Return [x, y] of the center of cell containing provided text 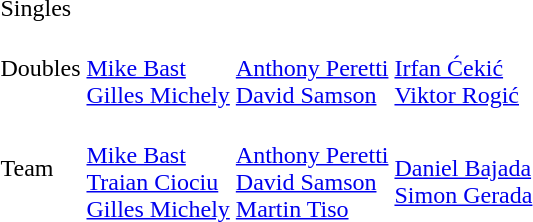
Mike BastGilles Michely [158, 68]
Anthony PerettiDavid Samson [312, 68]
